Return the (X, Y) coordinate for the center point of the cell that contains the specified text.  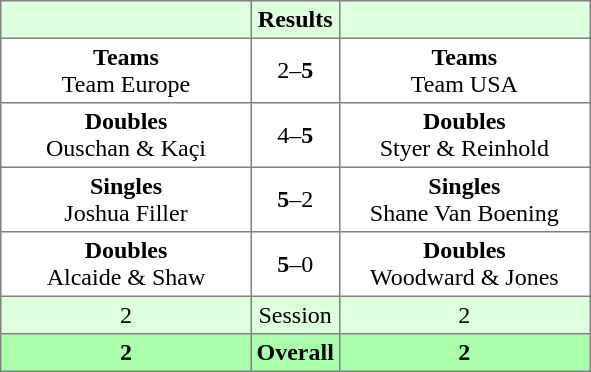
Results (295, 20)
Overall (295, 353)
2–5 (295, 70)
DoublesStyer & Reinhold (464, 135)
SinglesShane Van Boening (464, 199)
DoublesOuschan & Kaçi (126, 135)
5–2 (295, 199)
Session (295, 315)
TeamsTeam USA (464, 70)
TeamsTeam Europe (126, 70)
4–5 (295, 135)
DoublesAlcaide & Shaw (126, 264)
5–0 (295, 264)
SinglesJoshua Filler (126, 199)
DoublesWoodward & Jones (464, 264)
